Search for the cell housing the specified text and yield its [X, Y] center coordinate. 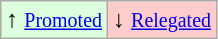
↓ Relegated [162, 20]
↑ Promoted [54, 20]
